Capture the cell that displays the provided text and extract its (X, Y) central coordinate. 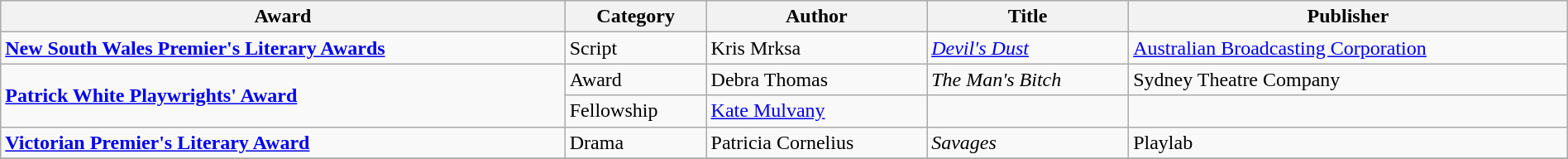
Patricia Cornelius (817, 142)
Victorian Premier's Literary Award (283, 142)
Script (635, 48)
Australian Broadcasting Corporation (1348, 48)
The Man's Bitch (1028, 79)
Sydney Theatre Company (1348, 79)
Category (635, 17)
Fellowship (635, 111)
Patrick White Playwrights' Award (283, 95)
Kris Mrksa (817, 48)
Debra Thomas (817, 79)
Kate Mulvany (817, 111)
Title (1028, 17)
New South Wales Premier's Literary Awards (283, 48)
Drama (635, 142)
Savages (1028, 142)
Publisher (1348, 17)
Playlab (1348, 142)
Author (817, 17)
Devil's Dust (1028, 48)
